Scan for the cell matching the given text and deliver its (x, y) coordinate at center. 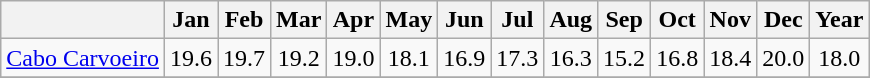
Aug (571, 20)
19.6 (190, 58)
17.3 (518, 58)
Feb (244, 20)
16.9 (464, 58)
19.0 (354, 58)
Sep (624, 20)
Jul (518, 20)
18.1 (409, 58)
16.3 (571, 58)
20.0 (784, 58)
19.7 (244, 58)
19.2 (299, 58)
May (409, 20)
18.4 (730, 58)
Oct (678, 20)
Nov (730, 20)
Dec (784, 20)
Jun (464, 20)
Mar (299, 20)
Cabo Carvoeiro (83, 58)
16.8 (678, 58)
18.0 (840, 58)
Year (840, 20)
Apr (354, 20)
15.2 (624, 58)
Jan (190, 20)
